Capture the cell that displays the provided text and extract its (X, Y) central coordinate. 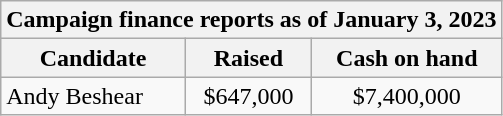
Cash on hand (408, 58)
Andy Beshear (94, 96)
$647,000 (248, 96)
Candidate (94, 58)
$7,400,000 (408, 96)
Raised (248, 58)
Campaign finance reports as of January 3, 2023 (252, 20)
